Locate the cell with the specified text and output its (x, y) center coordinate. 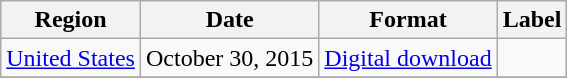
United States (71, 58)
Label (532, 20)
October 30, 2015 (229, 58)
Region (71, 20)
Digital download (408, 58)
Format (408, 20)
Date (229, 20)
